Identify which cell holds the provided text, then report its [x, y] central coordinate. 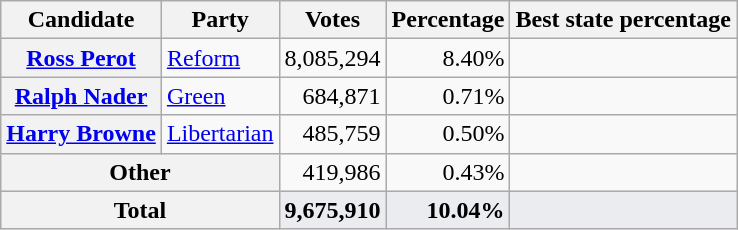
Libertarian [220, 134]
Green [220, 96]
9,675,910 [332, 210]
0.50% [448, 134]
Ross Perot [82, 58]
Other [140, 172]
Reform [220, 58]
Ralph Nader [82, 96]
419,986 [332, 172]
Candidate [82, 20]
Harry Browne [82, 134]
684,871 [332, 96]
485,759 [332, 134]
Total [140, 210]
0.43% [448, 172]
10.04% [448, 210]
Votes [332, 20]
8.40% [448, 58]
Percentage [448, 20]
0.71% [448, 96]
8,085,294 [332, 58]
Best state percentage [624, 20]
Party [220, 20]
